From the cell containing the given text, extract its center point as (X, Y) coordinate. 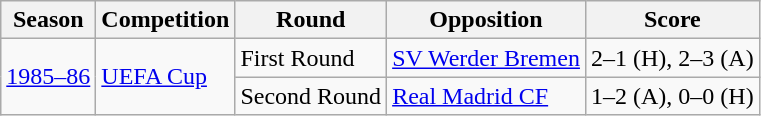
2–1 (H), 2–3 (A) (672, 58)
UEFA Cup (166, 77)
Opposition (486, 20)
SV Werder Bremen (486, 58)
First Round (311, 58)
1985–86 (48, 77)
Second Round (311, 96)
1–2 (A), 0–0 (H) (672, 96)
Score (672, 20)
Competition (166, 20)
Real Madrid CF (486, 96)
Season (48, 20)
Round (311, 20)
